From the cell containing the given text, extract its center point as (X, Y) coordinate. 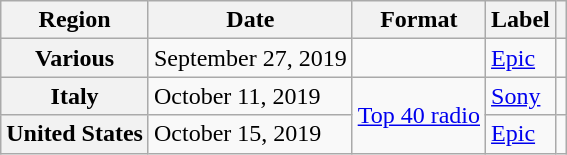
September 27, 2019 (250, 58)
Italy (75, 96)
Label (521, 20)
Date (250, 20)
Top 40 radio (418, 115)
United States (75, 134)
October 11, 2019 (250, 96)
Format (418, 20)
Various (75, 58)
Region (75, 20)
October 15, 2019 (250, 134)
Sony (521, 96)
